Detect which cell encompasses the target text, then output its [x, y] center coordinate. 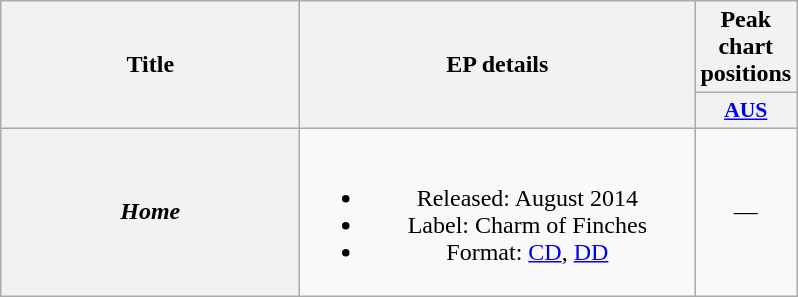
AUS [746, 111]
Home [150, 212]
— [746, 212]
Peak chart positions [746, 47]
Title [150, 65]
Released: August 2014Label: Charm of FinchesFormat: CD, DD [498, 212]
EP details [498, 65]
